Return [x, y] of the center of cell containing provided text 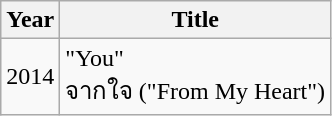
2014 [30, 77]
Title [196, 20]
Year [30, 20]
"You" จากใจ ("From My Heart") [196, 77]
